Capture the cell that displays the provided text and extract its [x, y] central coordinate. 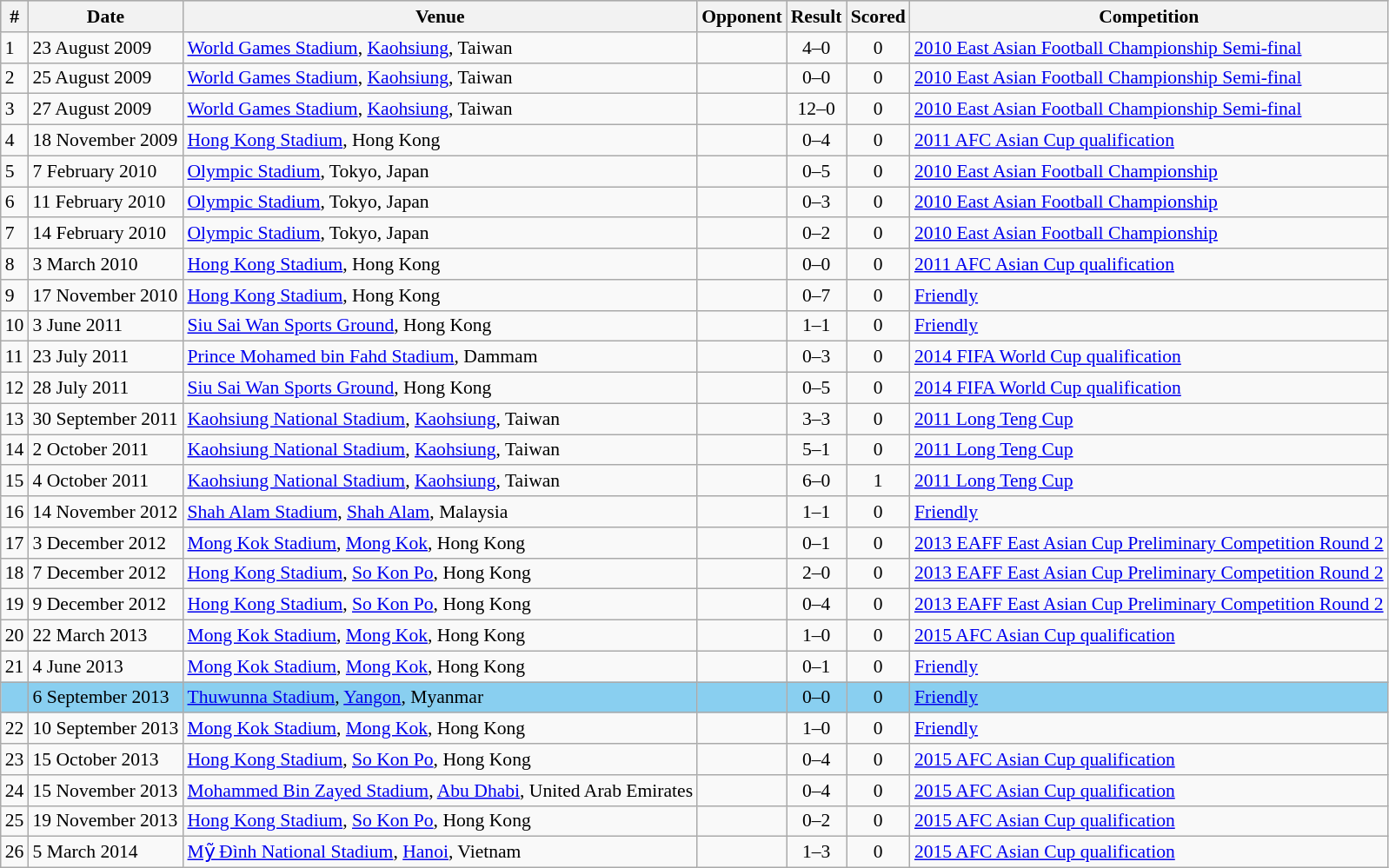
12–0 [817, 109]
21 [15, 666]
28 July 2011 [105, 388]
20 [15, 636]
10 [15, 326]
5 [15, 171]
4 [15, 141]
3 June 2011 [105, 326]
Competition [1149, 17]
22 March 2013 [105, 636]
27 August 2009 [105, 109]
19 November 2013 [105, 821]
23 July 2011 [105, 357]
3 [15, 109]
Scored [878, 17]
2 October 2011 [105, 450]
7 December 2012 [105, 573]
Result [817, 17]
2–0 [817, 573]
3 March 2010 [105, 264]
# [15, 17]
3–3 [817, 419]
15 [15, 481]
Date [105, 17]
12 [15, 388]
25 August 2009 [105, 78]
18 [15, 573]
17 November 2010 [105, 295]
15 November 2013 [105, 791]
Opponent [742, 17]
30 September 2011 [105, 419]
Venue [440, 17]
14 February 2010 [105, 234]
24 [15, 791]
19 [15, 605]
25 [15, 821]
5–1 [817, 450]
9 [15, 295]
2 [15, 78]
Mỹ Đình National Stadium, Hanoi, Vietnam [440, 852]
0–7 [817, 295]
26 [15, 852]
11 February 2010 [105, 202]
7 [15, 234]
18 November 2009 [105, 141]
13 [15, 419]
23 August 2009 [105, 48]
23 [15, 759]
8 [15, 264]
10 September 2013 [105, 729]
Mohammed Bin Zayed Stadium, Abu Dhabi, United Arab Emirates [440, 791]
17 [15, 543]
4 October 2011 [105, 481]
22 [15, 729]
14 November 2012 [105, 512]
16 [15, 512]
11 [15, 357]
5 March 2014 [105, 852]
4 June 2013 [105, 666]
4–0 [817, 48]
7 February 2010 [105, 171]
9 December 2012 [105, 605]
Thuwunna Stadium, Yangon, Myanmar [440, 698]
3 December 2012 [105, 543]
Shah Alam Stadium, Shah Alam, Malaysia [440, 512]
6–0 [817, 481]
15 October 2013 [105, 759]
14 [15, 450]
1–3 [817, 852]
6 [15, 202]
6 September 2013 [105, 698]
Prince Mohamed bin Fahd Stadium, Dammam [440, 357]
